Find where the given text appears and provide that cell's center as [X, Y] coordinate. 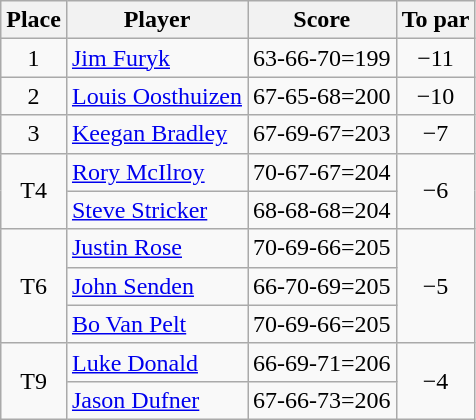
Louis Oosthuizen [156, 96]
70-67-67=204 [322, 172]
T6 [34, 286]
2 [34, 96]
63-66-70=199 [322, 58]
Steve Stricker [156, 210]
Bo Van Pelt [156, 324]
−4 [436, 381]
Justin Rose [156, 248]
−10 [436, 96]
Place [34, 20]
Jim Furyk [156, 58]
T9 [34, 381]
66-70-69=205 [322, 286]
To par [436, 20]
−11 [436, 58]
66-69-71=206 [322, 362]
−6 [436, 191]
67-69-67=203 [322, 134]
Rory McIlroy [156, 172]
T4 [34, 191]
−7 [436, 134]
68-68-68=204 [322, 210]
Player [156, 20]
Keegan Bradley [156, 134]
John Senden [156, 286]
3 [34, 134]
67-65-68=200 [322, 96]
1 [34, 58]
−5 [436, 286]
67-66-73=206 [322, 400]
Score [322, 20]
Jason Dufner [156, 400]
Luke Donald [156, 362]
